From the cell containing the given text, extract its center point as [X, Y] coordinate. 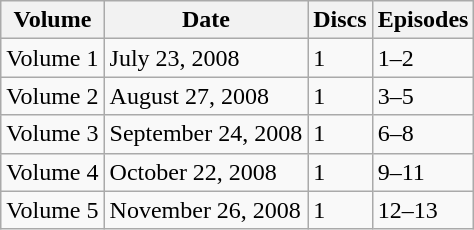
6–8 [423, 134]
September 24, 2008 [206, 134]
October 22, 2008 [206, 172]
1–2 [423, 58]
12–13 [423, 210]
Volume 4 [52, 172]
August 27, 2008 [206, 96]
November 26, 2008 [206, 210]
Volume 5 [52, 210]
9–11 [423, 172]
Volume [52, 20]
Episodes [423, 20]
Discs [340, 20]
Date [206, 20]
3–5 [423, 96]
July 23, 2008 [206, 58]
Volume 2 [52, 96]
Volume 1 [52, 58]
Volume 3 [52, 134]
